Return [x, y] of the center of cell containing provided text 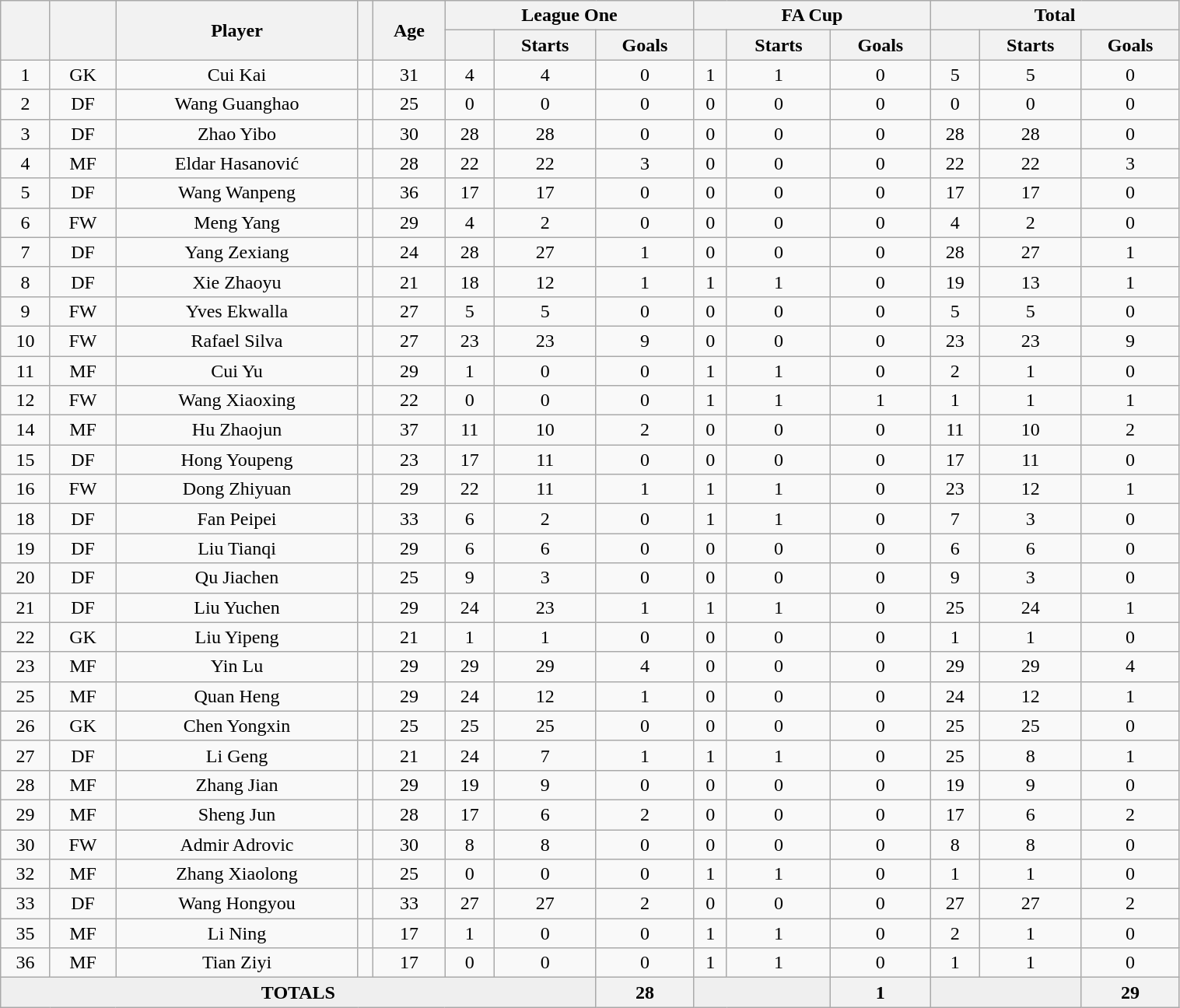
Yang Zexiang [236, 252]
Wang Xiaoxing [236, 401]
Admir Adrovic [236, 844]
20 [25, 578]
32 [25, 874]
Liu Yuchen [236, 607]
15 [25, 460]
13 [1030, 282]
Tian Ziyi [236, 963]
Li Geng [236, 755]
16 [25, 489]
Eldar Hasanović [236, 163]
Xie Zhaoyu [236, 282]
Li Ning [236, 933]
Wang Guanghao [236, 104]
League One [569, 16]
Zhao Yibo [236, 134]
Fan Peipei [236, 519]
37 [409, 430]
Age [409, 30]
Yves Ekwalla [236, 311]
Player [236, 30]
Yin Lu [236, 667]
TOTALS [299, 992]
Cui Kai [236, 75]
Wang Hongyou [236, 904]
Chen Yongxin [236, 726]
Hu Zhaojun [236, 430]
Zhang Jian [236, 785]
Quan Heng [236, 696]
Total [1055, 16]
Qu Jiachen [236, 578]
Zhang Xiaolong [236, 874]
26 [25, 726]
Hong Youpeng [236, 460]
Liu Tianqi [236, 548]
31 [409, 75]
Sheng Jun [236, 814]
35 [25, 933]
Wang Wanpeng [236, 193]
Cui Yu [236, 371]
14 [25, 430]
FA Cup [812, 16]
Rafael Silva [236, 341]
Dong Zhiyuan [236, 489]
Meng Yang [236, 222]
Liu Yipeng [236, 637]
